From the cell containing the given text, extract its center point as [x, y] coordinate. 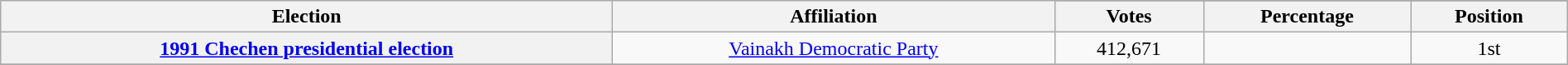
Votes [1129, 17]
Vainakh Democratic Party [834, 48]
1st [1489, 48]
Affiliation [834, 17]
Election [307, 17]
412,671 [1129, 48]
Position [1489, 17]
1991 Chechen presidential election [307, 48]
Percentage [1307, 17]
